Capture the cell that displays the provided text and extract its (X, Y) central coordinate. 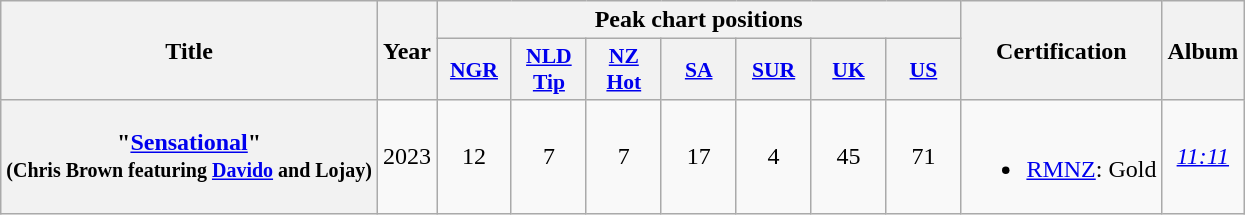
45 (848, 156)
SA (698, 70)
Year (406, 50)
11:11 (1203, 156)
Title (190, 50)
NZ Hot (624, 70)
US (924, 70)
Certification (1062, 50)
12 (474, 156)
Album (1203, 50)
4 (774, 156)
NGR (474, 70)
Peak chart positions (699, 20)
2023 (406, 156)
NLD Tip (548, 70)
17 (698, 156)
71 (924, 156)
SUR (774, 70)
RMNZ: Gold (1062, 156)
"Sensational"(Chris Brown featuring Davido and Lojay) (190, 156)
UK (848, 70)
